Identify which cell holds the provided text, then report its [x, y] central coordinate. 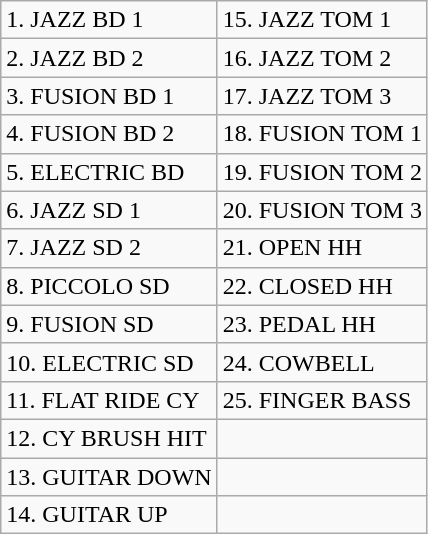
18. FUSION TOM 1 [322, 134]
11. FLAT RIDE CY [109, 400]
21. OPEN HH [322, 248]
23. PEDAL HH [322, 324]
22. CLOSED HH [322, 286]
24. COWBELL [322, 362]
17. JAZZ TOM 3 [322, 96]
25. FINGER BASS [322, 400]
12. CY BRUSH HIT [109, 438]
6. JAZZ SD 1 [109, 210]
16. JAZZ TOM 2 [322, 58]
10. ELECTRIC SD [109, 362]
3. FUSION BD 1 [109, 96]
8. PICCOLO SD [109, 286]
2. JAZZ BD 2 [109, 58]
15. JAZZ TOM 1 [322, 20]
13. GUITAR DOWN [109, 477]
14. GUITAR UP [109, 515]
9. FUSION SD [109, 324]
7. JAZZ SD 2 [109, 248]
19. FUSION TOM 2 [322, 172]
4. FUSION BD 2 [109, 134]
1. JAZZ BD 1 [109, 20]
5. ELECTRIC BD [109, 172]
20. FUSION TOM 3 [322, 210]
